Return the (X, Y) coordinate for the center point of the cell that contains the specified text.  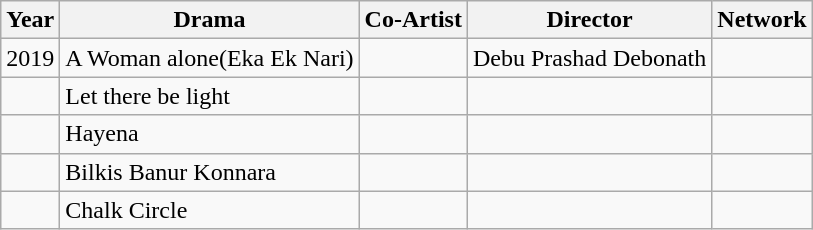
Co-Artist (413, 20)
Let there be light (210, 96)
Drama (210, 20)
2019 (30, 58)
Director (589, 20)
Chalk Circle (210, 210)
A Woman alone(Eka Ek Nari) (210, 58)
Debu Prashad Debonath (589, 58)
Network (762, 20)
Bilkis Banur Konnara (210, 172)
Hayena (210, 134)
Year (30, 20)
